Determine the (X, Y) coordinate at the center of the cell enclosing the given text.  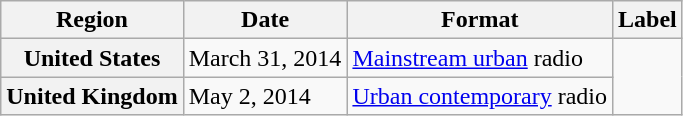
Label (648, 20)
March 31, 2014 (265, 58)
Mainstream urban radio (480, 58)
May 2, 2014 (265, 96)
Urban contemporary radio (480, 96)
Region (92, 20)
Date (265, 20)
Format (480, 20)
United States (92, 58)
United Kingdom (92, 96)
